Return [X, Y] of the center of cell containing provided text 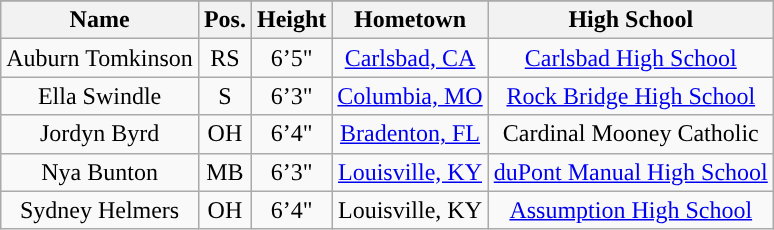
Carlsbad High School [630, 58]
MB [224, 172]
duPont Manual High School [630, 172]
Name [100, 20]
Rock Bridge High School [630, 96]
6’5" [291, 58]
Height [291, 20]
Sydney Helmers [100, 210]
Assumption High School [630, 210]
S [224, 96]
Pos. [224, 20]
Jordyn Byrd [100, 134]
Ella Swindle [100, 96]
Auburn Tomkinson [100, 58]
Hometown [410, 20]
Bradenton, FL [410, 134]
Carlsbad, CA [410, 58]
Nya Bunton [100, 172]
High School [630, 20]
Columbia, MO [410, 96]
RS [224, 58]
Cardinal Mooney Catholic [630, 134]
